Extract the [x, y] coordinate from the center of the cell holding the provided text.  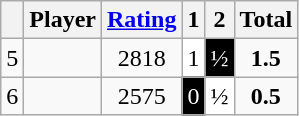
6 [12, 96]
Rating [142, 20]
0 [194, 96]
5 [12, 58]
Total [266, 20]
0.5 [266, 96]
2 [220, 20]
2818 [142, 58]
1.5 [266, 58]
Player [63, 20]
2575 [142, 96]
